Output the (X, Y) coordinate of the center of the cell containing the given text.  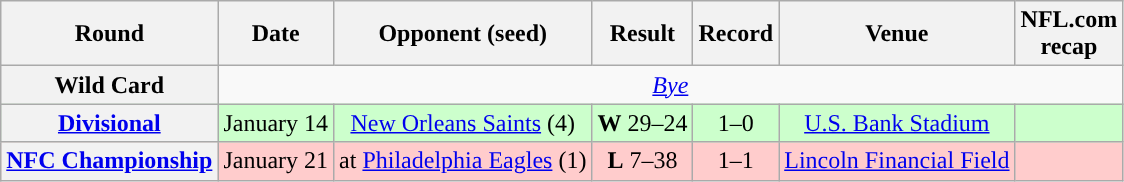
Divisional (110, 123)
Round (110, 34)
Bye (670, 85)
January 14 (276, 123)
January 21 (276, 161)
NFC Championship (110, 161)
NFL.comrecap (1069, 34)
L 7–38 (642, 161)
W 29–24 (642, 123)
Result (642, 34)
Date (276, 34)
1–1 (736, 161)
1–0 (736, 123)
Wild Card (110, 85)
Venue (897, 34)
Opponent (seed) (463, 34)
U.S. Bank Stadium (897, 123)
Record (736, 34)
Lincoln Financial Field (897, 161)
New Orleans Saints (4) (463, 123)
at Philadelphia Eagles (1) (463, 161)
